Find where the given text appears and provide that cell's center as (X, Y) coordinate. 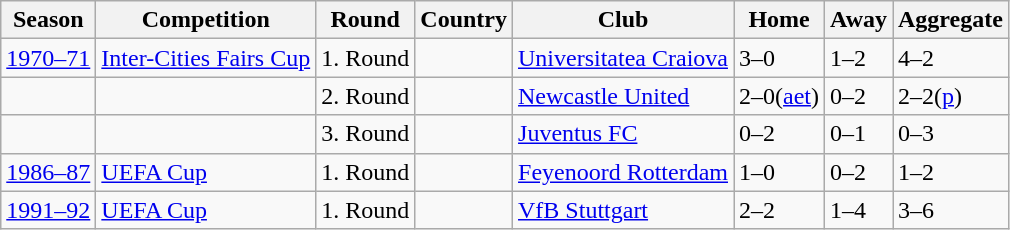
4–2 (950, 58)
3–0 (780, 58)
Away (859, 20)
0–1 (859, 134)
1991–92 (48, 210)
Season (48, 20)
Competition (206, 20)
2–2(p) (950, 96)
VfB Stuttgart (624, 210)
Universitatea Craiova (624, 58)
Feyenoord Rotterdam (624, 172)
1970–71 (48, 58)
Round (366, 20)
1–0 (780, 172)
Home (780, 20)
Inter-Cities Fairs Cup (206, 58)
3–6 (950, 210)
2–2 (780, 210)
Newcastle United (624, 96)
2. Round (366, 96)
Club (624, 20)
3. Round (366, 134)
Country (464, 20)
2–0(aet) (780, 96)
Juventus FC (624, 134)
1986–87 (48, 172)
0–3 (950, 134)
1–4 (859, 210)
Aggregate (950, 20)
